Extract the (X, Y) coordinate from the center of the cell holding the provided text.  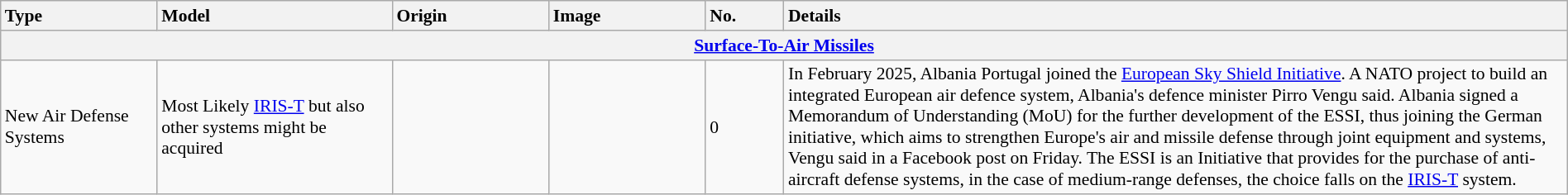
Type (79, 16)
Image (627, 16)
Model (275, 16)
No. (744, 16)
Surface-To-Air Missiles (784, 45)
Most Likely IRIS-T but also other systems might be acquired (275, 127)
Origin (470, 16)
Details (1176, 16)
0 (744, 127)
New Air Defense Systems (79, 127)
